Determine the [X, Y] coordinate at the center of the cell enclosing the given text.  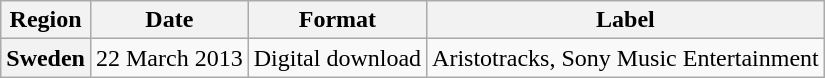
22 March 2013 [169, 58]
Date [169, 20]
Label [626, 20]
Format [337, 20]
Digital download [337, 58]
Aristotracks, Sony Music Entertainment [626, 58]
Region [46, 20]
Sweden [46, 58]
